Scan for the cell matching the given text and deliver its (x, y) coordinate at center. 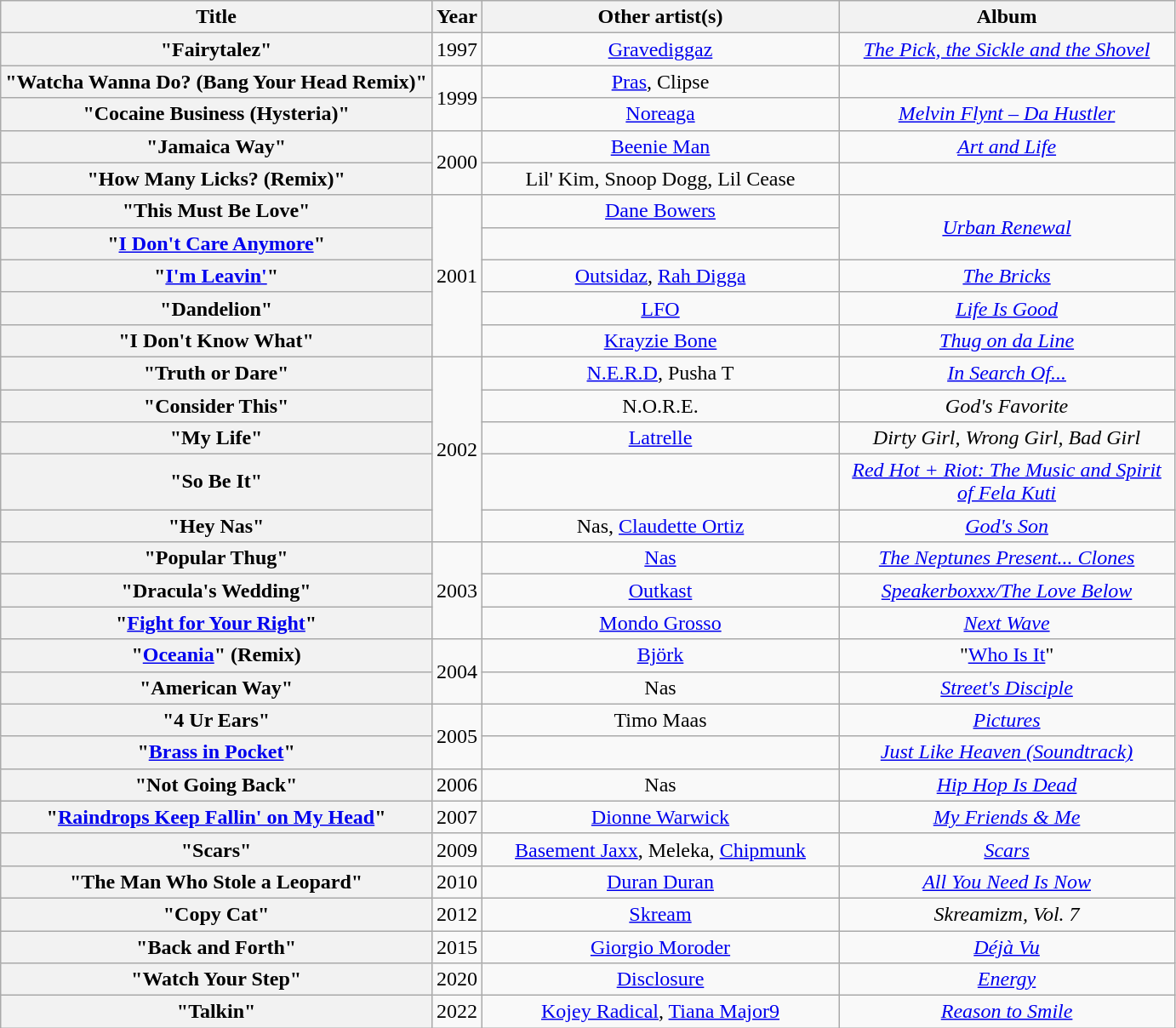
Outkast (660, 591)
The Bricks (1008, 276)
Déjà Vu (1008, 947)
Dionne Warwick (660, 817)
"Copy Cat" (216, 914)
"Oceania" (Remix) (216, 655)
2000 (456, 163)
Hip Hop Is Dead (1008, 785)
Beenie Man (660, 146)
Life Is Good (1008, 308)
Album (1008, 17)
Disclosure (660, 979)
2010 (456, 882)
Just Like Heaven (Soundtrack) (1008, 752)
"Who Is It" (1008, 655)
Title (216, 17)
2012 (456, 914)
LFO (660, 308)
2022 (456, 1012)
Urban Renewal (1008, 227)
Kojey Radical, Tiana Major9 (660, 1012)
Reason to Smile (1008, 1012)
1999 (456, 98)
"The Man Who Stole a Leopard" (216, 882)
Speakerboxxx/The Love Below (1008, 591)
God's Favorite (1008, 406)
"Fairytalez" (216, 49)
"Hey Nas" (216, 526)
"How Many Licks? (Remix)" (216, 179)
Duran Duran (660, 882)
"I'm Leavin'" (216, 276)
Björk (660, 655)
1997 (456, 49)
2001 (456, 276)
The Neptunes Present... Clones (1008, 558)
God's Son (1008, 526)
Thug on da Line (1008, 340)
"Popular Thug" (216, 558)
Basement Jaxx, Meleka, Chipmunk (660, 849)
Energy (1008, 979)
N.O.R.E. (660, 406)
Krayzie Bone (660, 340)
"I Don't Care Anymore" (216, 243)
2020 (456, 979)
Art and Life (1008, 146)
"Watch Your Step" (216, 979)
2006 (456, 785)
"Truth or Dare" (216, 373)
Lil' Kim, Snoop Dogg, Lil Cease (660, 179)
2007 (456, 817)
Latrelle (660, 438)
Mondo Grosso (660, 623)
2009 (456, 849)
Scars (1008, 849)
Skream (660, 914)
Nas, Claudette Ortiz (660, 526)
"I Don't Know What" (216, 340)
"Watcha Wanna Do? (Bang Your Head Remix)" (216, 82)
"4 Ur Ears" (216, 720)
Pictures (1008, 720)
"Not Going Back" (216, 785)
"Jamaica Way" (216, 146)
2004 (456, 671)
Melvin Flynt – Da Hustler (1008, 114)
"So Be It" (216, 482)
Year (456, 17)
"Cocaine Business (Hysteria)" (216, 114)
The Pick, the Sickle and the Shovel (1008, 49)
Noreaga (660, 114)
Other artist(s) (660, 17)
2002 (456, 449)
"Back and Forth" (216, 947)
All You Need Is Now (1008, 882)
"Scars" (216, 849)
2015 (456, 947)
Outsidaz, Rah Digga (660, 276)
Dane Bowers (660, 211)
Gravediggaz (660, 49)
"Raindrops Keep Fallin' on My Head" (216, 817)
Skreamizm, Vol. 7 (1008, 914)
"Dandelion" (216, 308)
Next Wave (1008, 623)
"This Must Be Love" (216, 211)
"Fight for Your Right" (216, 623)
"Dracula's Wedding" (216, 591)
"Consider This" (216, 406)
My Friends & Me (1008, 817)
Timo Maas (660, 720)
In Search Of... (1008, 373)
"Brass in Pocket" (216, 752)
2005 (456, 736)
Pras, Clipse (660, 82)
Red Hot + Riot: The Music and Spirit of Fela Kuti (1008, 482)
"My Life" (216, 438)
Giorgio Moroder (660, 947)
2003 (456, 591)
N.E.R.D, Pusha T (660, 373)
Dirty Girl, Wrong Girl, Bad Girl (1008, 438)
"Talkin" (216, 1012)
"American Way" (216, 688)
Street's Disciple (1008, 688)
